Scan for the cell matching the given text and deliver its [X, Y] coordinate at center. 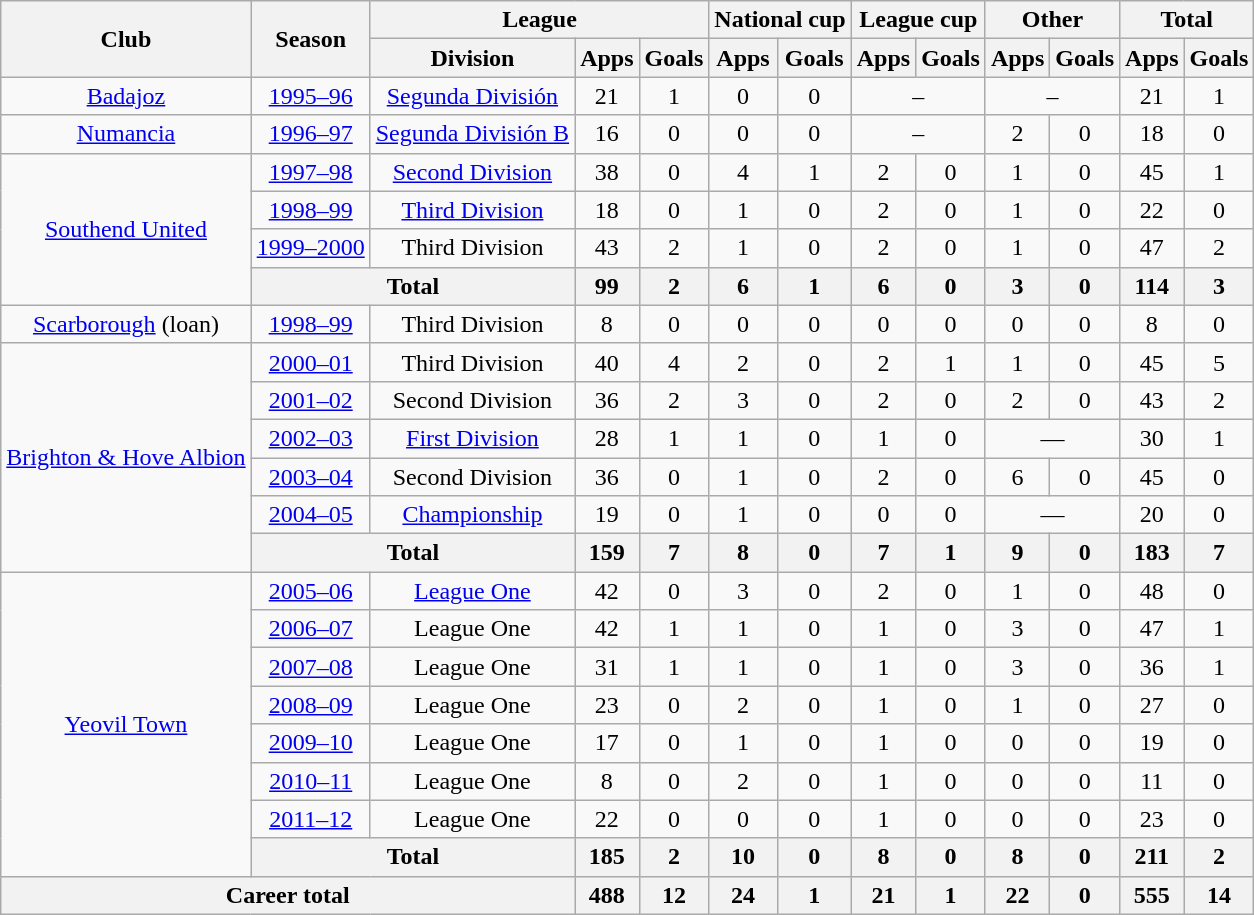
Scarborough (loan) [126, 324]
2002–03 [310, 438]
2009–10 [310, 743]
Numancia [126, 134]
38 [607, 172]
10 [743, 857]
Championship [472, 515]
2004–05 [310, 515]
114 [1152, 286]
185 [607, 857]
27 [1152, 705]
2003–04 [310, 477]
40 [607, 362]
Yeovil Town [126, 724]
Other [1052, 20]
League [540, 20]
17 [607, 743]
31 [607, 667]
12 [674, 895]
2001–02 [310, 400]
2010–11 [310, 781]
2006–07 [310, 629]
1997–98 [310, 172]
League cup [918, 20]
159 [607, 553]
2005–06 [310, 591]
14 [1219, 895]
211 [1152, 857]
28 [607, 438]
1996–97 [310, 134]
48 [1152, 591]
2008–09 [310, 705]
30 [1152, 438]
Southend United [126, 229]
Segunda División [472, 96]
Brighton & Hove Albion [126, 457]
2000–01 [310, 362]
99 [607, 286]
National cup [780, 20]
555 [1152, 895]
Segunda División B [472, 134]
Career total [288, 895]
488 [607, 895]
16 [607, 134]
183 [1152, 553]
Club [126, 39]
1995–96 [310, 96]
11 [1152, 781]
9 [1017, 553]
2011–12 [310, 819]
1999–2000 [310, 248]
20 [1152, 515]
Badajoz [126, 96]
24 [743, 895]
Division [472, 58]
2007–08 [310, 667]
Season [310, 39]
5 [1219, 362]
First Division [472, 438]
